For the text-containing cell, return its midpoint in (X, Y) coordinate format. 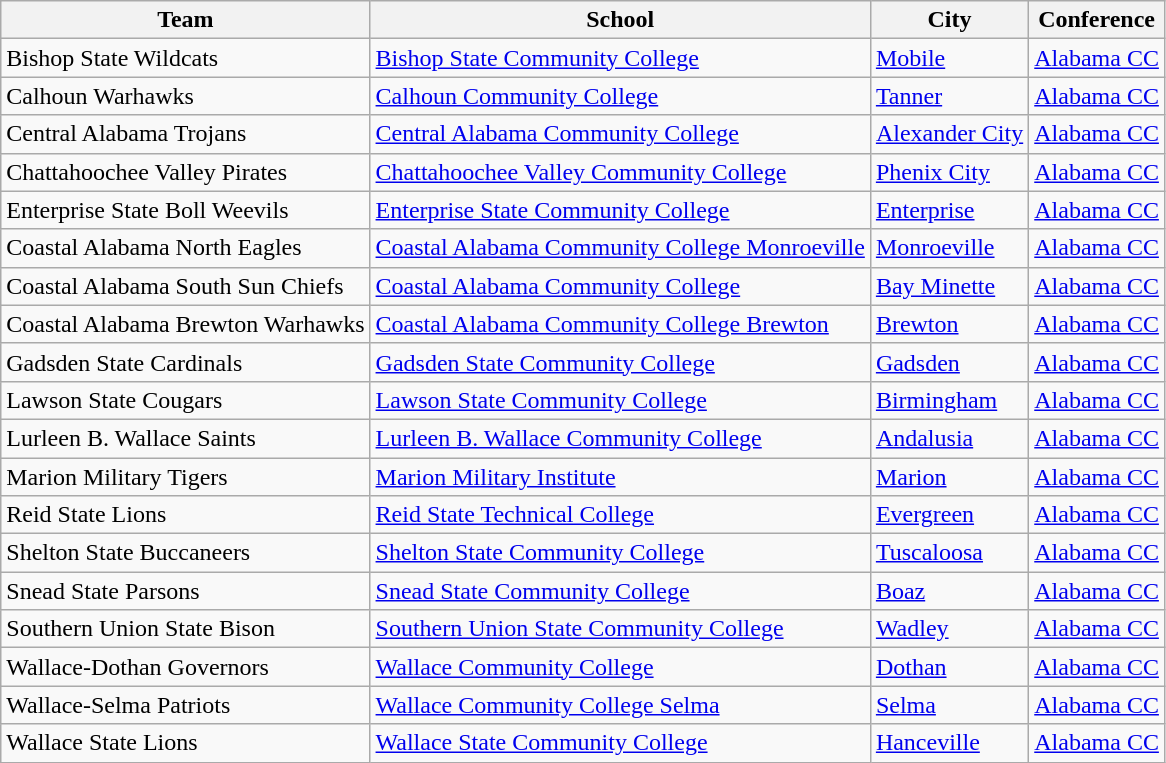
Marion (949, 477)
City (949, 20)
Wallace State Community College (620, 743)
Brewton (949, 324)
Mobile (949, 58)
Birmingham (949, 400)
Gadsden (949, 362)
Dothan (949, 667)
Hanceville (949, 743)
Alexander City (949, 134)
Marion Military Institute (620, 477)
Enterprise State Boll Weevils (186, 210)
Coastal Alabama Brewton Warhawks (186, 324)
Central Alabama Trojans (186, 134)
Gadsden State Community College (620, 362)
School (620, 20)
Enterprise State Community College (620, 210)
Southern Union State Bison (186, 629)
Bishop State Wildcats (186, 58)
Chattahoochee Valley Pirates (186, 172)
Andalusia (949, 438)
Selma (949, 705)
Coastal Alabama South Sun Chiefs (186, 286)
Lurleen B. Wallace Community College (620, 438)
Wadley (949, 629)
Marion Military Tigers (186, 477)
Coastal Alabama Community College Monroeville (620, 248)
Calhoun Warhawks (186, 96)
Phenix City (949, 172)
Calhoun Community College (620, 96)
Boaz (949, 591)
Evergreen (949, 515)
Snead State Community College (620, 591)
Team (186, 20)
Coastal Alabama Community College (620, 286)
Southern Union State Community College (620, 629)
Bay Minette (949, 286)
Lawson State Cougars (186, 400)
Wallace-Dothan Governors (186, 667)
Snead State Parsons (186, 591)
Shelton State Community College (620, 553)
Tanner (949, 96)
Chattahoochee Valley Community College (620, 172)
Shelton State Buccaneers (186, 553)
Enterprise (949, 210)
Reid State Technical College (620, 515)
Bishop State Community College (620, 58)
Reid State Lions (186, 515)
Wallace Community College Selma (620, 705)
Tuscaloosa (949, 553)
Wallace State Lions (186, 743)
Coastal Alabama North Eagles (186, 248)
Central Alabama Community College (620, 134)
Wallace Community College (620, 667)
Coastal Alabama Community College Brewton (620, 324)
Gadsden State Cardinals (186, 362)
Monroeville (949, 248)
Lawson State Community College (620, 400)
Wallace-Selma Patriots (186, 705)
Lurleen B. Wallace Saints (186, 438)
Conference (1097, 20)
